Return [x, y] of the center of cell containing provided text 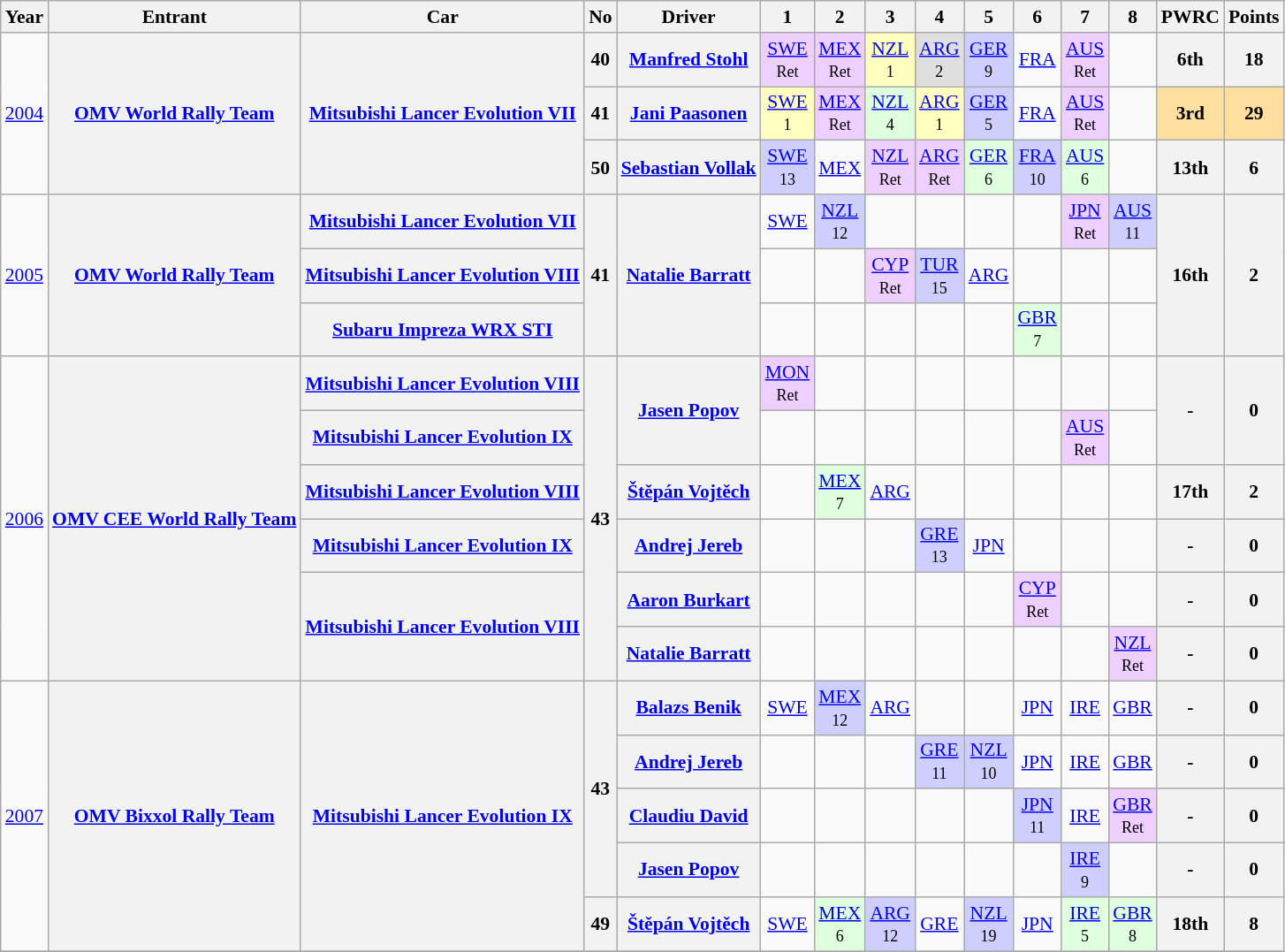
ARG2 [939, 60]
18 [1254, 60]
40 [601, 60]
Aaron Burkart [689, 599]
NZL10 [989, 762]
MEX [840, 168]
JPNRet [1085, 221]
NZL19 [989, 925]
ARGRet [939, 168]
2004 [25, 113]
GER6 [989, 168]
IRE5 [1085, 925]
GER9 [989, 60]
5 [989, 17]
TUR15 [939, 276]
OMV CEE World Rally Team [174, 520]
JPN11 [1038, 817]
2006 [25, 520]
16th [1190, 276]
17th [1190, 491]
Balazs Benik [689, 707]
No [601, 17]
Driver [689, 17]
3 [890, 17]
3rd [1190, 113]
AUS11 [1133, 221]
GBRRet [1133, 817]
Entrant [174, 17]
6th [1190, 60]
Subaru Impreza WRX STI [442, 329]
MEX7 [840, 491]
FRA10 [1038, 168]
Year [25, 17]
SWE13 [788, 168]
GBR8 [1133, 925]
29 [1254, 113]
MONRet [788, 384]
2005 [25, 276]
Claudiu David [689, 817]
MEX6 [840, 925]
Points [1254, 17]
SWE1 [788, 113]
49 [601, 925]
MEX12 [840, 707]
Car [442, 17]
PWRC [1190, 17]
ARG1 [939, 113]
Jani Paasonen [689, 113]
ARG12 [890, 925]
50 [601, 168]
GER5 [989, 113]
GRE [939, 925]
18th [1190, 925]
2007 [25, 816]
Sebastian Vollak [689, 168]
GRE11 [939, 762]
Manfred Stohl [689, 60]
AUS6 [1085, 168]
7 [1085, 17]
1 [788, 17]
NZL12 [840, 221]
13th [1190, 168]
GRE13 [939, 546]
GBR7 [1038, 329]
IRE9 [1085, 870]
OMV Bixxol Rally Team [174, 816]
NZL1 [890, 60]
SWERet [788, 60]
4 [939, 17]
NZL4 [890, 113]
